Identify which cell holds the provided text, then report its (x, y) central coordinate. 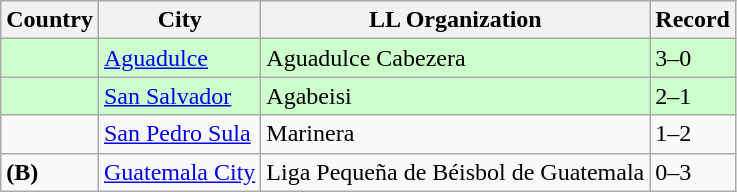
Marinera (456, 134)
Agabeisi (456, 96)
2–1 (693, 96)
Aguadulce (179, 58)
Record (693, 20)
City (179, 20)
Guatemala City (179, 172)
Aguadulce Cabezera (456, 58)
San Salvador (179, 96)
Country (50, 20)
1–2 (693, 134)
LL Organization (456, 20)
San Pedro Sula (179, 134)
0–3 (693, 172)
(B) (50, 172)
3–0 (693, 58)
Liga Pequeña de Béisbol de Guatemala (456, 172)
